Extract the [X, Y] coordinate from the center of the cell holding the provided text.  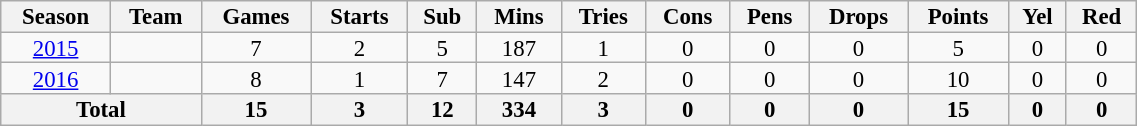
Season [56, 16]
Sub [442, 16]
Points [958, 16]
Pens [770, 16]
Drops [858, 16]
10 [958, 78]
Total [101, 110]
334 [520, 110]
12 [442, 110]
Cons [688, 16]
Yel [1037, 16]
Red [1101, 16]
8 [256, 78]
Starts [360, 16]
2016 [56, 78]
Mins [520, 16]
147 [520, 78]
Team [156, 16]
Tries [603, 16]
Games [256, 16]
187 [520, 48]
2015 [56, 48]
